Return [x, y] of the center of cell containing provided text 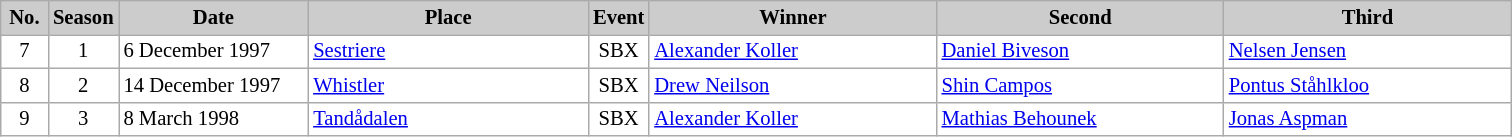
Tandådalen [448, 119]
Daniel Biveson [1080, 51]
2 [83, 85]
Drew Neilson [792, 85]
Sestriere [448, 51]
Place [448, 17]
9 [24, 119]
No. [24, 17]
Mathias Behounek [1080, 119]
14 December 1997 [213, 85]
7 [24, 51]
Shin Campos [1080, 85]
Winner [792, 17]
3 [83, 119]
8 [24, 85]
Whistler [448, 85]
Jonas Aspman [1368, 119]
Nelsen Jensen [1368, 51]
1 [83, 51]
6 December 1997 [213, 51]
Third [1368, 17]
Pontus Ståhlkloo [1368, 85]
Event [618, 17]
Second [1080, 17]
8 March 1998 [213, 119]
Date [213, 17]
Season [83, 17]
